Extract the (X, Y) coordinate from the center of the cell holding the provided text.  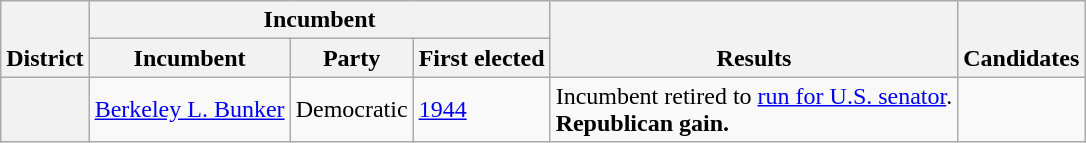
District (45, 39)
Results (754, 39)
First elected (482, 58)
Democratic (352, 110)
Incumbent retired to run for U.S. senator.Republican gain. (754, 110)
Berkeley L. Bunker (190, 110)
Candidates (1022, 39)
1944 (482, 110)
Party (352, 58)
